Return (X, Y) of the center of cell containing provided text 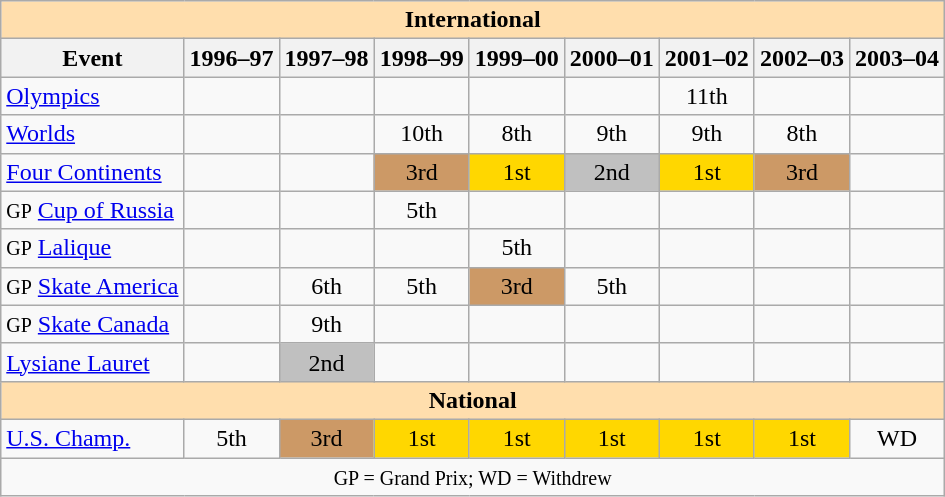
1999–00 (516, 58)
2001–02 (706, 58)
GP Skate America (92, 286)
International (473, 20)
Four Continents (92, 172)
2003–04 (896, 58)
Worlds (92, 134)
GP Skate Canada (92, 324)
Lysiane Lauret (92, 362)
10th (422, 134)
National (473, 400)
Event (92, 58)
WD (896, 438)
1997–98 (326, 58)
GP = Grand Prix; WD = Withdrew (473, 477)
U.S. Champ. (92, 438)
11th (706, 96)
2000–01 (612, 58)
6th (326, 286)
Olympics (92, 96)
GP Lalique (92, 248)
1998–99 (422, 58)
1996–97 (232, 58)
GP Cup of Russia (92, 210)
2002–03 (802, 58)
